Return (x, y) of the center of cell containing provided text 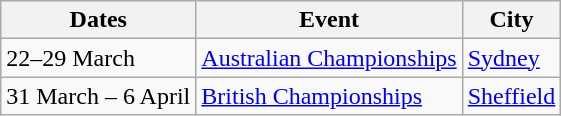
Sydney (512, 58)
Sheffield (512, 96)
Dates (98, 20)
31 March – 6 April (98, 96)
22–29 March (98, 58)
British Championships (329, 96)
Event (329, 20)
Australian Championships (329, 58)
City (512, 20)
